Pinpoint the cell where the given text exists, returning its [X, Y] midpoint coordinate. 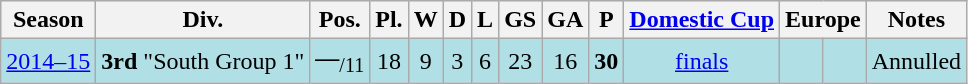
P [606, 20]
6 [486, 61]
3 [457, 61]
D [457, 20]
2014–15 [48, 61]
W [426, 20]
GS [520, 20]
Annulled [916, 61]
Div. [203, 20]
30 [606, 61]
L [486, 20]
Pl. [389, 20]
Season [48, 20]
Europe [824, 20]
GA [566, 20]
Notes [916, 20]
18 [389, 61]
Pos. [340, 20]
finals [702, 61]
23 [520, 61]
16 [566, 61]
9 [426, 61]
—/11 [340, 61]
3rd "South Group 1" [203, 61]
Domestic Cup [702, 20]
